Search for the cell housing the specified text and yield its (X, Y) center coordinate. 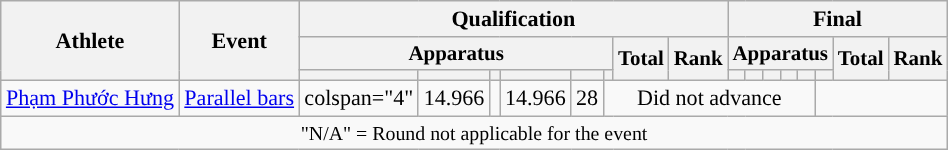
colspan="4" (358, 98)
28 (587, 98)
Qualification (513, 18)
Did not advance (709, 98)
Event (239, 40)
Phạm Phước Hưng (90, 98)
Parallel bars (239, 98)
Final (838, 18)
Athlete (90, 40)
"N/A" = Round not applicable for the event (474, 132)
